Search for the cell housing the specified text and yield its [X, Y] center coordinate. 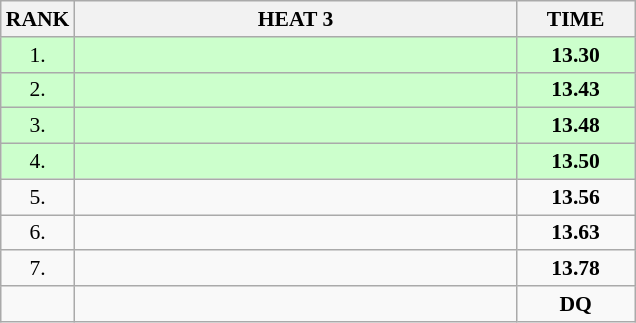
6. [38, 233]
DQ [576, 304]
RANK [38, 19]
HEAT 3 [295, 19]
2. [38, 90]
13.50 [576, 162]
13.63 [576, 233]
5. [38, 197]
13.78 [576, 269]
3. [38, 126]
13.48 [576, 126]
13.56 [576, 197]
4. [38, 162]
TIME [576, 19]
13.43 [576, 90]
13.30 [576, 55]
7. [38, 269]
1. [38, 55]
